Output the [X, Y] coordinate of the center of the cell containing the given text.  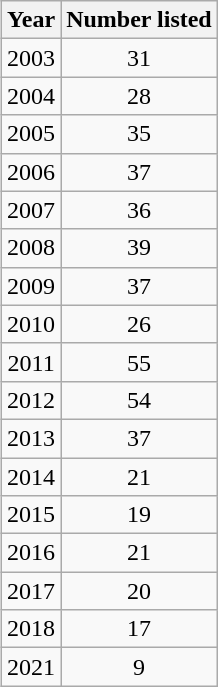
26 [140, 324]
39 [140, 248]
2014 [32, 477]
20 [140, 591]
2011 [32, 362]
2016 [32, 553]
2010 [32, 324]
54 [140, 400]
31 [140, 58]
2009 [32, 286]
2007 [32, 210]
55 [140, 362]
2017 [32, 591]
2015 [32, 515]
2012 [32, 400]
2021 [32, 667]
Number listed [140, 20]
2006 [32, 172]
36 [140, 210]
17 [140, 629]
9 [140, 667]
19 [140, 515]
Year [32, 20]
2013 [32, 438]
2004 [32, 96]
28 [140, 96]
35 [140, 134]
2005 [32, 134]
2018 [32, 629]
2003 [32, 58]
2008 [32, 248]
